Search for the cell housing the specified text and yield its (X, Y) center coordinate. 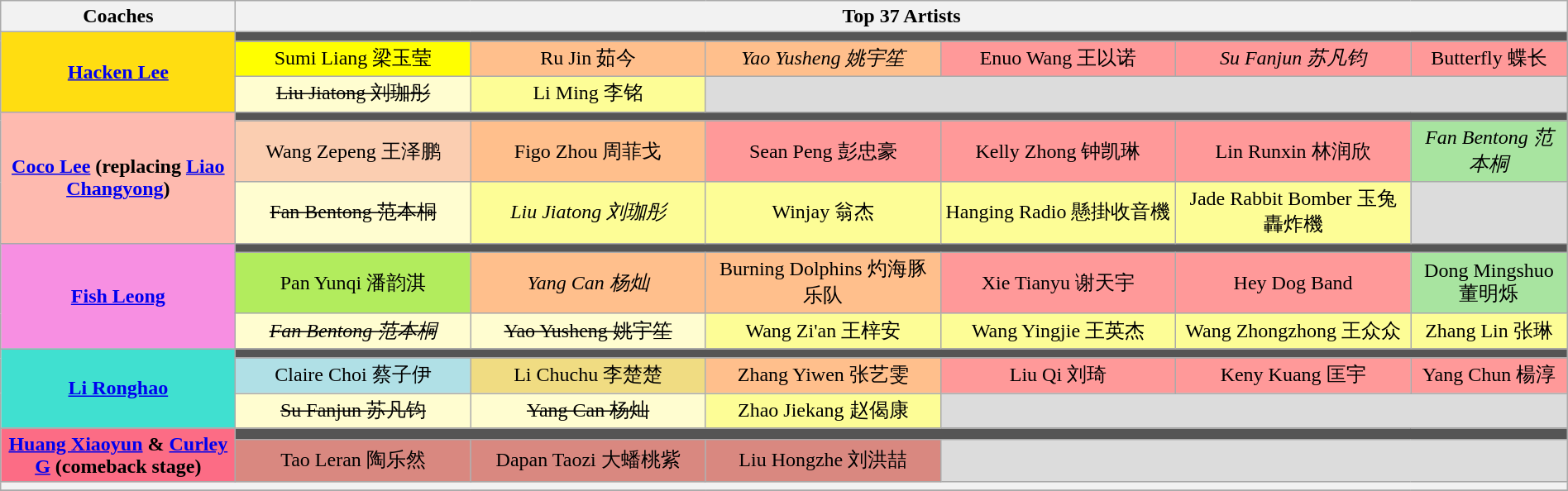
Li Chuchu 李楚楚 (588, 375)
Hey Dog Band (1293, 283)
Keny Kuang 匡宇 (1293, 375)
Ru Jin 茹今 (588, 60)
Wang Zi'an 王梓安 (823, 331)
Zhang Lin 张琳 (1489, 331)
Coco Lee (replacing Liao Changyong) (118, 177)
Liu Qi 刘琦 (1058, 375)
Yang Chun 楊淳 (1489, 375)
Hanging Radio 懸掛收音機 (1058, 212)
Burning Dolphins 灼海豚乐队 (823, 283)
Li Ming 李铭 (588, 94)
Pan Yunqi 潘韵淇 (353, 283)
Wang Zepeng 王泽鹏 (353, 151)
Zhao Jiekang 赵偈康 (823, 412)
Kelly Zhong 钟凯琳 (1058, 151)
Sumi Liang 梁玉莹 (353, 60)
Top 37 Artists (901, 17)
Wang Zhongzhong 王众众 (1293, 331)
Winjay 翁杰 (823, 212)
Li Ronghao (118, 389)
Claire Choi 蔡子伊 (353, 375)
Tao Leran 陶乐然 (353, 460)
Hacken Lee (118, 72)
Figo Zhou 周菲戈 (588, 151)
Dapan Taozi 大蟠桃紫 (588, 460)
Enuo Wang 王以诺 (1058, 60)
Huang Xiaoyun & Curley G (comeback stage) (118, 455)
Coaches (118, 17)
Jade Rabbit Bomber 玉兔轟炸機 (1293, 212)
Lin Runxin 林润欣 (1293, 151)
Dong Mingshuo 董明烁 (1489, 283)
Zhang Yiwen 张艺雯 (823, 375)
Sean Peng 彭忠豪 (823, 151)
Liu Hongzhe 刘洪喆 (823, 460)
Xie Tianyu 谢天宇 (1058, 283)
Wang Yingjie 王英杰 (1058, 331)
Fish Leong (118, 296)
Butterfly 蝶长 (1489, 60)
